Determine the (X, Y) coordinate at the center of the cell enclosing the given text.  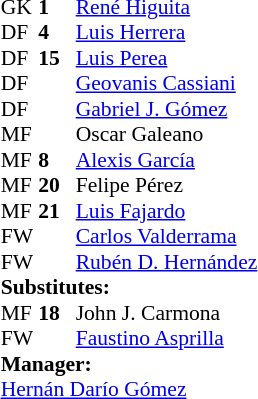
8 (57, 160)
Gabriel J. Gómez (167, 109)
15 (57, 58)
Felipe Pérez (167, 185)
4 (57, 33)
Oscar Galeano (167, 135)
Luis Fajardo (167, 211)
John J. Carmona (167, 313)
Manager: (130, 364)
21 (57, 211)
Faustino Asprilla (167, 339)
20 (57, 185)
Geovanis Cassiani (167, 83)
Alexis García (167, 160)
Luis Herrera (167, 33)
Luis Perea (167, 58)
Carlos Valderrama (167, 237)
18 (57, 313)
Rubén D. Hernández (167, 262)
Substitutes: (130, 287)
